From the cell containing the given text, extract its center point as [x, y] coordinate. 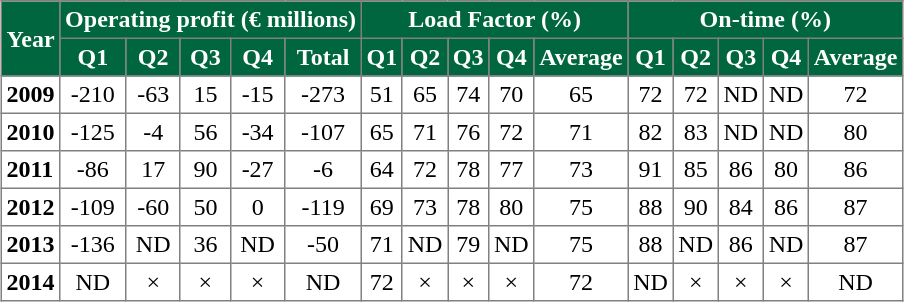
-15 [258, 95]
64 [382, 170]
On-time (%) [766, 20]
50 [205, 207]
2011 [30, 170]
76 [468, 132]
Year [30, 38]
-60 [154, 207]
74 [468, 95]
-86 [93, 170]
2010 [30, 132]
-125 [93, 132]
77 [512, 170]
-27 [258, 170]
-119 [323, 207]
83 [696, 132]
56 [205, 132]
Total [323, 57]
-210 [93, 95]
-50 [323, 245]
51 [382, 95]
Operating profit (€ millions) [210, 20]
91 [650, 170]
-107 [323, 132]
-63 [154, 95]
70 [512, 95]
15 [205, 95]
85 [696, 170]
Load Factor (%) [494, 20]
-109 [93, 207]
2013 [30, 245]
17 [154, 170]
79 [468, 245]
-6 [323, 170]
69 [382, 207]
2009 [30, 95]
0 [258, 207]
-136 [93, 245]
-34 [258, 132]
36 [205, 245]
-4 [154, 132]
2012 [30, 207]
84 [740, 207]
-273 [323, 95]
2014 [30, 282]
82 [650, 132]
